Capture the cell that displays the provided text and extract its [X, Y] central coordinate. 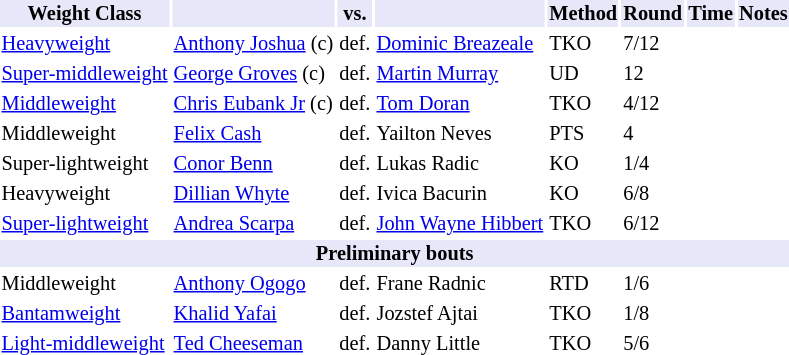
Bantamweight [84, 314]
Preliminary bouts [394, 254]
Dominic Breazeale [460, 44]
vs. [355, 14]
Super-middleweight [84, 74]
1/6 [653, 284]
Yailton Neves [460, 134]
Khalid Yafai [254, 314]
RTD [584, 284]
Weight Class [84, 14]
6/8 [653, 194]
Jozstef Ajtai [460, 314]
Method [584, 14]
Frane Radnic [460, 284]
4/12 [653, 104]
Anthony Joshua (c) [254, 44]
6/12 [653, 224]
Conor Benn [254, 164]
1/8 [653, 314]
PTS [584, 134]
Martin Murray [460, 74]
Ivica Bacurin [460, 194]
Lukas Radic [460, 164]
Anthony Ogogo [254, 284]
John Wayne Hibbert [460, 224]
Time [711, 14]
4 [653, 134]
Tom Doran [460, 104]
7/12 [653, 44]
George Groves (c) [254, 74]
Dillian Whyte [254, 194]
12 [653, 74]
UD [584, 74]
Round [653, 14]
Andrea Scarpa [254, 224]
Chris Eubank Jr (c) [254, 104]
Felix Cash [254, 134]
1/4 [653, 164]
